Pinpoint the cell where the given text exists, returning its (x, y) midpoint coordinate. 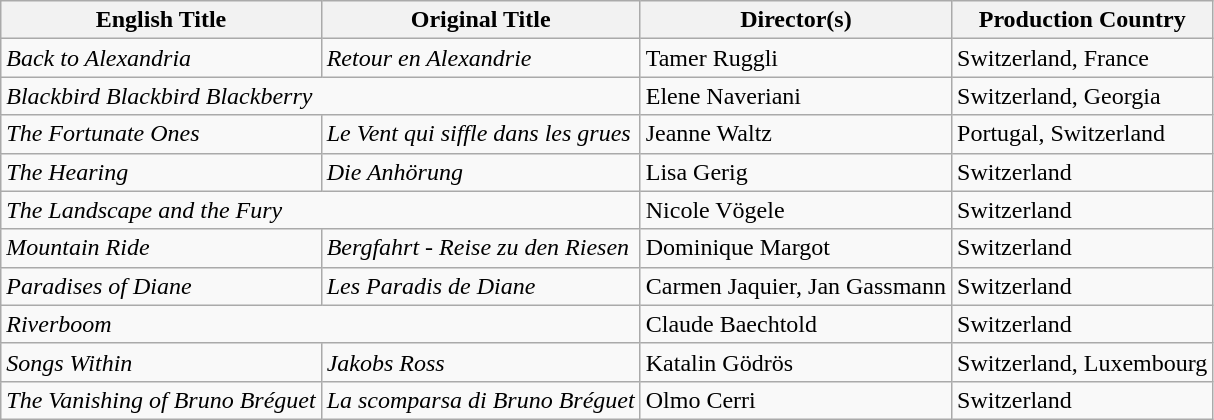
Tamer Ruggli (796, 58)
Jeanne Waltz (796, 134)
Back to Alexandria (161, 58)
Olmo Cerri (796, 400)
Le Vent qui siffle dans les grues (480, 134)
Nicole Vögele (796, 210)
Mountain Ride (161, 248)
Original Title (480, 20)
Les Paradis de Diane (480, 286)
Carmen Jaquier, Jan Gassmann (796, 286)
Riverboom (320, 324)
Retour en Alexandrie (480, 58)
Lisa Gerig (796, 172)
Songs Within (161, 362)
The Landscape and the Fury (320, 210)
Katalin Gödrös (796, 362)
La scomparsa di Bruno Bréguet (480, 400)
Bergfahrt - Reise zu den Riesen (480, 248)
Dominique Margot (796, 248)
Claude Baechtold (796, 324)
Switzerland, Luxembourg (1082, 362)
Switzerland, France (1082, 58)
Paradises of Diane (161, 286)
English Title (161, 20)
Director(s) (796, 20)
The Vanishing of Bruno Bréguet (161, 400)
Blackbird Blackbird Blackberry (320, 96)
Die Anhörung (480, 172)
Switzerland, Georgia (1082, 96)
The Hearing (161, 172)
Portugal, Switzerland (1082, 134)
Elene Naveriani (796, 96)
The Fortunate Ones (161, 134)
Production Country (1082, 20)
Jakobs Ross (480, 362)
